Return [X, Y] of the center of cell containing provided text 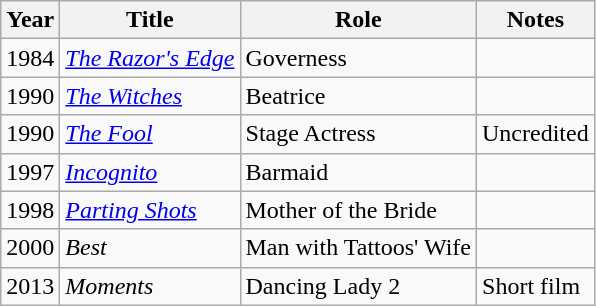
Title [150, 20]
1997 [30, 172]
The Razor's Edge [150, 58]
The Witches [150, 96]
1998 [30, 210]
Man with Tattoos' Wife [358, 248]
Short film [536, 286]
Governess [358, 58]
Year [30, 20]
The Fool [150, 134]
Mother of the Bride [358, 210]
Best [150, 248]
Uncredited [536, 134]
Incognito [150, 172]
2013 [30, 286]
Notes [536, 20]
Beatrice [358, 96]
Barmaid [358, 172]
Dancing Lady 2 [358, 286]
Moments [150, 286]
Parting Shots [150, 210]
1984 [30, 58]
2000 [30, 248]
Role [358, 20]
Stage Actress [358, 134]
